Find where the given text appears and provide that cell's center as [x, y] coordinate. 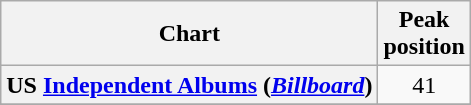
US Independent Albums (Billboard) [190, 85]
41 [424, 85]
Peakposition [424, 34]
Chart [190, 34]
